Search for the cell housing the specified text and yield its (x, y) center coordinate. 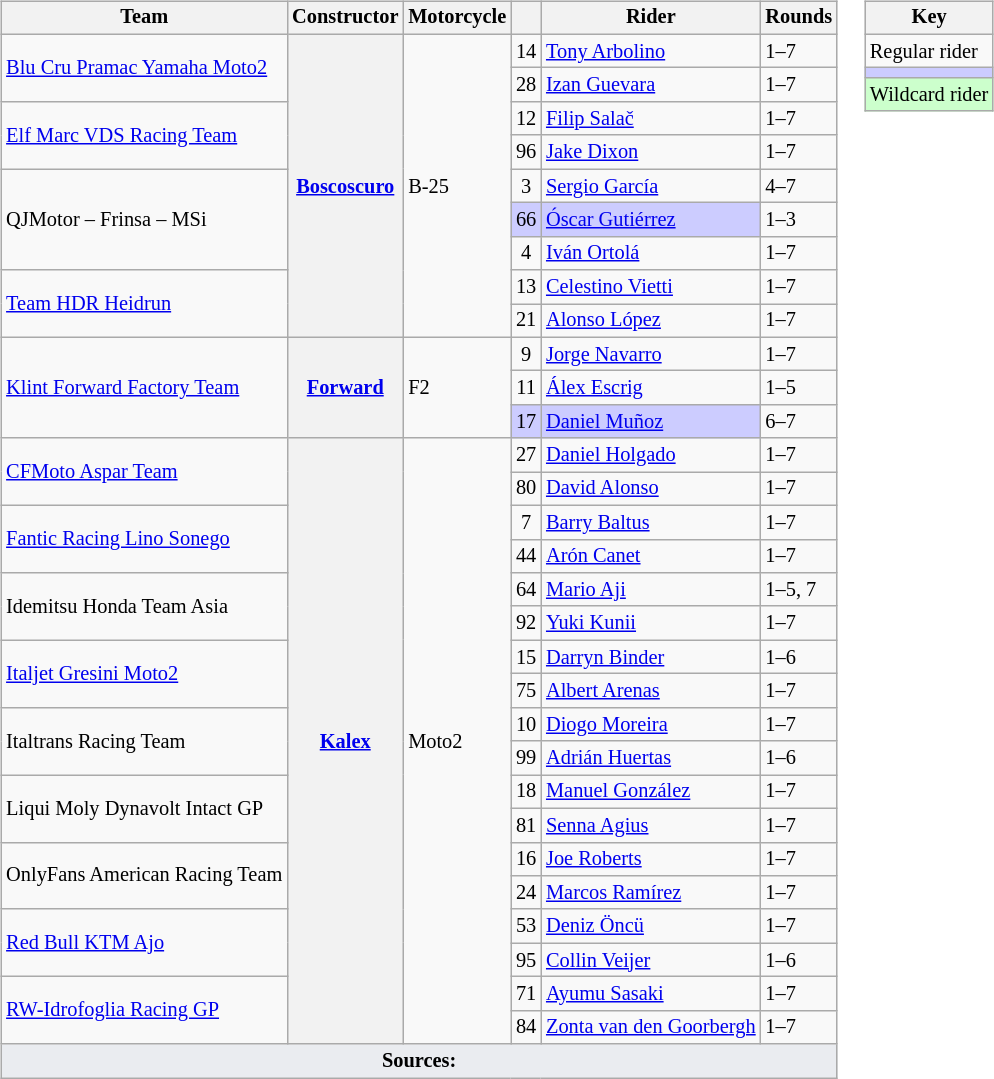
Adrián Huertas (650, 758)
6–7 (800, 422)
Álex Escrig (650, 388)
Jorge Navarro (650, 354)
Celestino Vietti (650, 287)
Team HDR Heidrun (144, 304)
99 (526, 758)
Wildcard rider (929, 95)
Moto2 (457, 741)
Darryn Binder (650, 657)
28 (526, 85)
B-25 (457, 186)
53 (526, 926)
Mario Aji (650, 590)
11 (526, 388)
Zonta van den Goorbergh (650, 1027)
Fantic Racing Lino Sonego (144, 538)
F2 (457, 388)
Marcos Ramírez (650, 893)
Elf Marc VDS Racing Team (144, 136)
Daniel Holgado (650, 455)
Deniz Öncü (650, 926)
10 (526, 724)
Team (144, 18)
RW-Idrofoglia Racing GP (144, 1010)
Key (929, 18)
Italtrans Racing Team (144, 740)
Kalex (345, 741)
Manuel González (650, 792)
Yuki Kunii (650, 623)
15 (526, 657)
Ayumu Sasaki (650, 994)
QJMotor – Frinsa – MSi (144, 220)
4–7 (800, 186)
Tony Arbolino (650, 51)
13 (526, 287)
Rounds (800, 18)
4 (526, 253)
Boscoscuro (345, 186)
3 (526, 186)
Jake Dixon (650, 152)
Izan Guevara (650, 85)
Barry Baltus (650, 522)
Sergio García (650, 186)
1–5, 7 (800, 590)
Óscar Gutiérrez (650, 220)
Iván Ortolá (650, 253)
Italjet Gresini Moto2 (144, 674)
Forward (345, 388)
Idemitsu Honda Team Asia (144, 606)
17 (526, 422)
Daniel Muñoz (650, 422)
Red Bull KTM Ajo (144, 942)
95 (526, 960)
Blu Cru Pramac Yamaha Moto2 (144, 68)
Regular rider (929, 51)
CFMoto Aspar Team (144, 472)
92 (526, 623)
71 (526, 994)
14 (526, 51)
7 (526, 522)
27 (526, 455)
Collin Veijer (650, 960)
1–3 (800, 220)
Senna Agius (650, 825)
21 (526, 321)
Joe Roberts (650, 859)
Constructor (345, 18)
Arón Canet (650, 556)
75 (526, 691)
16 (526, 859)
64 (526, 590)
66 (526, 220)
Sources: (419, 1061)
Motorcycle (457, 18)
81 (526, 825)
OnlyFans American Racing Team (144, 876)
Klint Forward Factory Team (144, 388)
12 (526, 119)
9 (526, 354)
44 (526, 556)
24 (526, 893)
80 (526, 489)
Alonso López (650, 321)
Filip Salač (650, 119)
Diogo Moreira (650, 724)
Rider (650, 18)
84 (526, 1027)
Liqui Moly Dynavolt Intact GP (144, 808)
18 (526, 792)
96 (526, 152)
1–5 (800, 388)
Albert Arenas (650, 691)
David Alonso (650, 489)
